Determine the (x, y) coordinate at the center of the cell enclosing the given text.  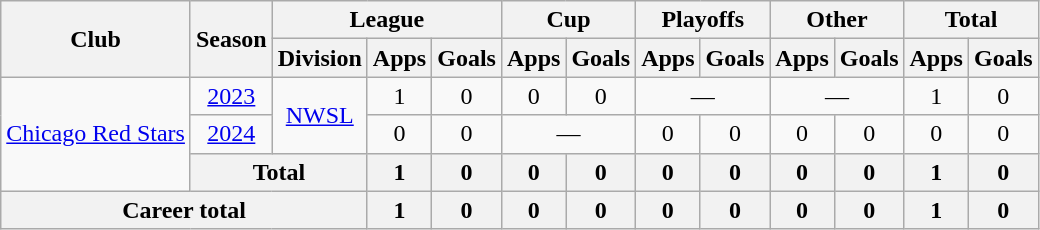
Chicago Red Stars (96, 134)
Club (96, 39)
2024 (231, 134)
Playoffs (703, 20)
2023 (231, 96)
NWSL (320, 115)
League (386, 20)
Career total (184, 210)
Season (231, 39)
Division (320, 58)
Other (837, 20)
Cup (568, 20)
